Return the [X, Y] coordinate for the center point of the cell that contains the specified text.  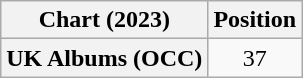
37 [255, 58]
Chart (2023) [104, 20]
UK Albums (OCC) [104, 58]
Position [255, 20]
